For the text-containing cell, return its midpoint in [x, y] coordinate format. 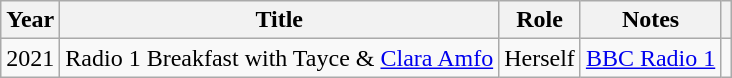
Herself [540, 58]
Notes [650, 20]
Title [280, 20]
Year [30, 20]
Role [540, 20]
BBC Radio 1 [650, 58]
Radio 1 Breakfast with Tayce & Clara Amfo [280, 58]
2021 [30, 58]
